Return [X, Y] of the center of cell containing provided text 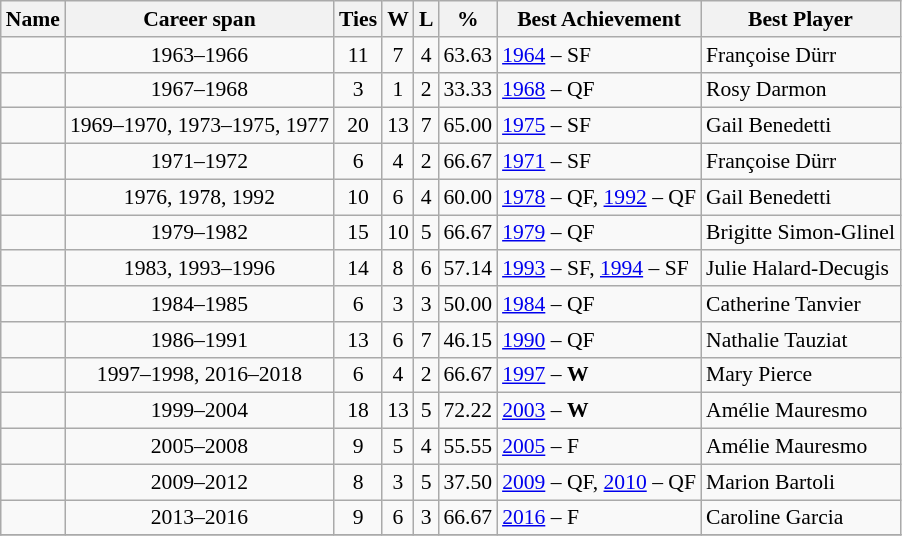
1 [398, 90]
% [468, 19]
1976, 1978, 1992 [200, 197]
1990 – QF [599, 340]
1978 – QF, 1992 – QF [599, 197]
Marion Bartoli [800, 482]
50.00 [468, 304]
33.33 [468, 90]
Julie Halard-Decugis [800, 269]
1986–1991 [200, 340]
1984 – QF [599, 304]
65.00 [468, 126]
1968 – QF [599, 90]
1963–1966 [200, 55]
2016 – F [599, 518]
1971 – SF [599, 162]
1979–1982 [200, 233]
1999–2004 [200, 411]
1997 – W [599, 375]
72.22 [468, 411]
1979 – QF [599, 233]
2009 – QF, 2010 – QF [599, 482]
20 [358, 126]
Caroline Garcia [800, 518]
15 [358, 233]
Ties [358, 19]
57.14 [468, 269]
Name [33, 19]
W [398, 19]
1971–1972 [200, 162]
2013–2016 [200, 518]
Brigitte Simon-Glinel [800, 233]
60.00 [468, 197]
46.15 [468, 340]
2005–2008 [200, 447]
Catherine Tanvier [800, 304]
11 [358, 55]
Best Achievement [599, 19]
18 [358, 411]
1983, 1993–1996 [200, 269]
37.50 [468, 482]
2003 – W [599, 411]
Career span [200, 19]
1984–1985 [200, 304]
Nathalie Tauziat [800, 340]
55.55 [468, 447]
1997–1998, 2016–2018 [200, 375]
Mary Pierce [800, 375]
14 [358, 269]
2009–2012 [200, 482]
1964 – SF [599, 55]
63.63 [468, 55]
Rosy Darmon [800, 90]
L [426, 19]
1969–1970, 1973–1975, 1977 [200, 126]
1993 – SF, 1994 – SF [599, 269]
1967–1968 [200, 90]
1975 – SF [599, 126]
2005 – F [599, 447]
Best Player [800, 19]
